Identify which cell holds the provided text, then report its (x, y) central coordinate. 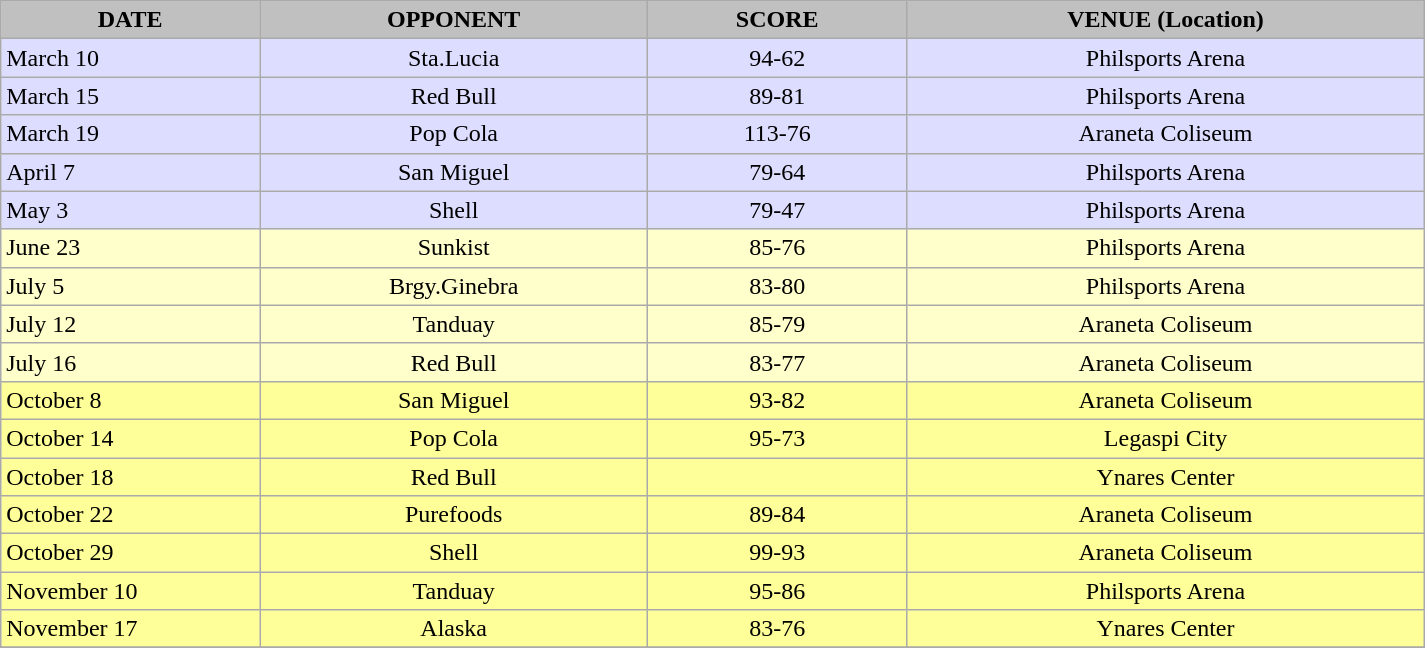
VENUE (Location) (1166, 20)
89-84 (778, 515)
November 10 (130, 591)
July 16 (130, 362)
Purefoods (454, 515)
October 29 (130, 553)
113-76 (778, 134)
79-47 (778, 210)
79-64 (778, 172)
83-80 (778, 286)
OPPONENT (454, 20)
Legaspi City (1166, 438)
October 18 (130, 477)
March 19 (130, 134)
DATE (130, 20)
Sta.Lucia (454, 58)
99-93 (778, 553)
November 17 (130, 629)
SCORE (778, 20)
83-76 (778, 629)
March 15 (130, 96)
June 23 (130, 248)
May 3 (130, 210)
July 5 (130, 286)
Brgy.Ginebra (454, 286)
89-81 (778, 96)
83-77 (778, 362)
April 7 (130, 172)
Alaska (454, 629)
95-73 (778, 438)
October 14 (130, 438)
March 10 (130, 58)
95-86 (778, 591)
85-79 (778, 324)
Sunkist (454, 248)
October 22 (130, 515)
93-82 (778, 400)
July 12 (130, 324)
85-76 (778, 248)
94-62 (778, 58)
October 8 (130, 400)
